Extract the (x, y) coordinate from the center of the cell holding the provided text.  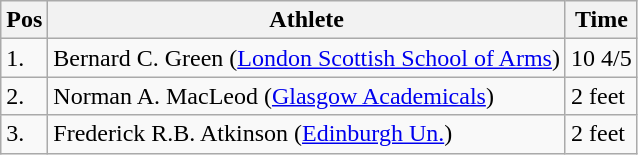
Norman A. MacLeod (Glasgow Academicals) (307, 96)
Athlete (307, 20)
3. (24, 134)
2. (24, 96)
Pos (24, 20)
Time (601, 20)
Frederick R.B. Atkinson (Edinburgh Un.) (307, 134)
10 4/5 (601, 58)
Bernard C. Green (London Scottish School of Arms) (307, 58)
1. (24, 58)
